Detect which cell encompasses the target text, then output its [x, y] center coordinate. 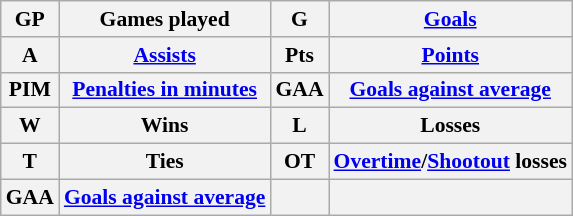
T [30, 162]
Losses [450, 126]
GP [30, 19]
A [30, 55]
G [299, 19]
Overtime/Shootout losses [450, 162]
PIM [30, 90]
Penalties in minutes [165, 90]
OT [299, 162]
Points [450, 55]
Assists [165, 55]
Pts [299, 55]
L [299, 126]
Wins [165, 126]
W [30, 126]
Games played [165, 19]
Ties [165, 162]
Goals [450, 19]
